Return (x, y) of the center of cell containing provided text 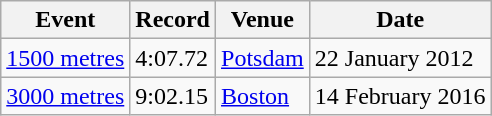
Date (400, 20)
14 February 2016 (400, 96)
22 January 2012 (400, 58)
Boston (263, 96)
Potsdam (263, 58)
Venue (263, 20)
9:02.15 (173, 96)
Record (173, 20)
Event (66, 20)
3000 metres (66, 96)
4:07.72 (173, 58)
1500 metres (66, 58)
